Scan for the cell matching the given text and deliver its [x, y] coordinate at center. 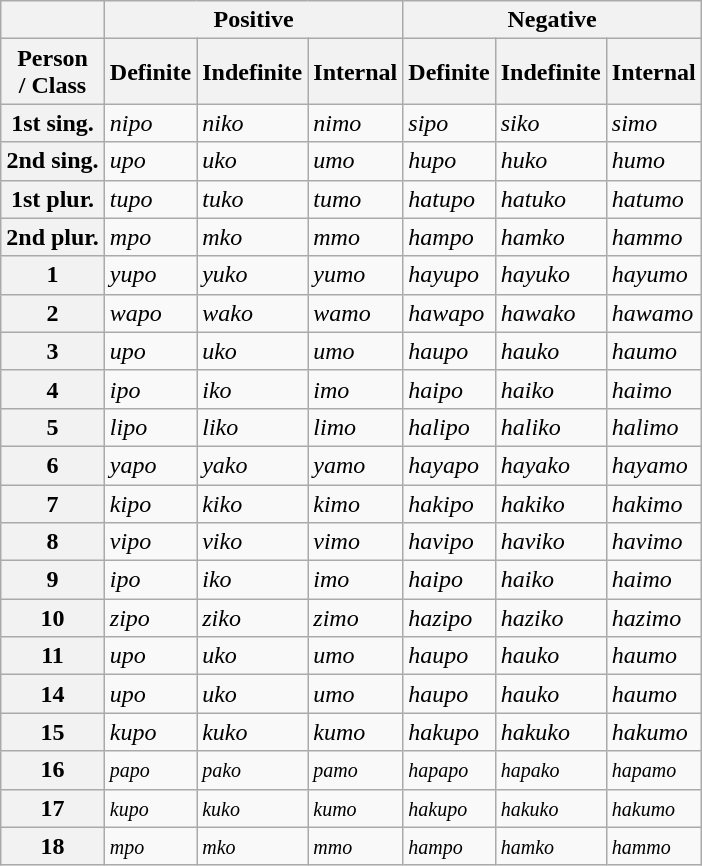
havimo [654, 542]
halimo [654, 427]
liko [252, 427]
haziko [550, 618]
Positive [253, 20]
hayako [550, 465]
hawamo [654, 313]
hapapo [449, 770]
5 [53, 427]
hawako [550, 313]
1 [53, 275]
pamo [356, 770]
tumo [356, 199]
ziko [252, 618]
tuko [252, 199]
nipo [150, 123]
limo [356, 427]
zipo [150, 618]
haliko [550, 427]
3 [53, 351]
havipo [449, 542]
hapamo [654, 770]
1st sing. [53, 123]
vipo [150, 542]
4 [53, 389]
viko [252, 542]
humo [654, 161]
15 [53, 732]
7 [53, 503]
hatupo [449, 199]
lipo [150, 427]
wamo [356, 313]
14 [53, 694]
kiko [252, 503]
siko [550, 123]
yuko [252, 275]
11 [53, 656]
huko [550, 161]
9 [53, 580]
6 [53, 465]
sipo [449, 123]
18 [53, 846]
hatumo [654, 199]
tupo [150, 199]
pako [252, 770]
1st plur. [53, 199]
nimo [356, 123]
wapo [150, 313]
halipo [449, 427]
8 [53, 542]
hapako [550, 770]
yapo [150, 465]
papo [150, 770]
kimo [356, 503]
hayuko [550, 275]
yako [252, 465]
16 [53, 770]
Negative [552, 20]
hayapo [449, 465]
hupo [449, 161]
vimo [356, 542]
yupo [150, 275]
hazipo [449, 618]
yumo [356, 275]
2 [53, 313]
kipo [150, 503]
2nd plur. [53, 237]
hawapo [449, 313]
haviko [550, 542]
hakiko [550, 503]
hazimo [654, 618]
hakimo [654, 503]
17 [53, 808]
zimo [356, 618]
yamo [356, 465]
wako [252, 313]
hatuko [550, 199]
10 [53, 618]
hayumo [654, 275]
niko [252, 123]
hayupo [449, 275]
2nd sing. [53, 161]
hakipo [449, 503]
Person/ Class [53, 72]
hayamo [654, 465]
simo [654, 123]
